From the cell containing the given text, extract its center point as [X, Y] coordinate. 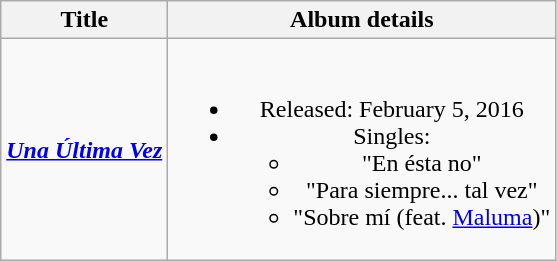
Released: February 5, 2016Singles:"En ésta no""Para siempre... tal vez""Sobre mí (feat. Maluma)" [362, 150]
Title [84, 20]
Album details [362, 20]
Una Última Vez [84, 150]
